Find where the given text appears and provide that cell's center as [X, Y] coordinate. 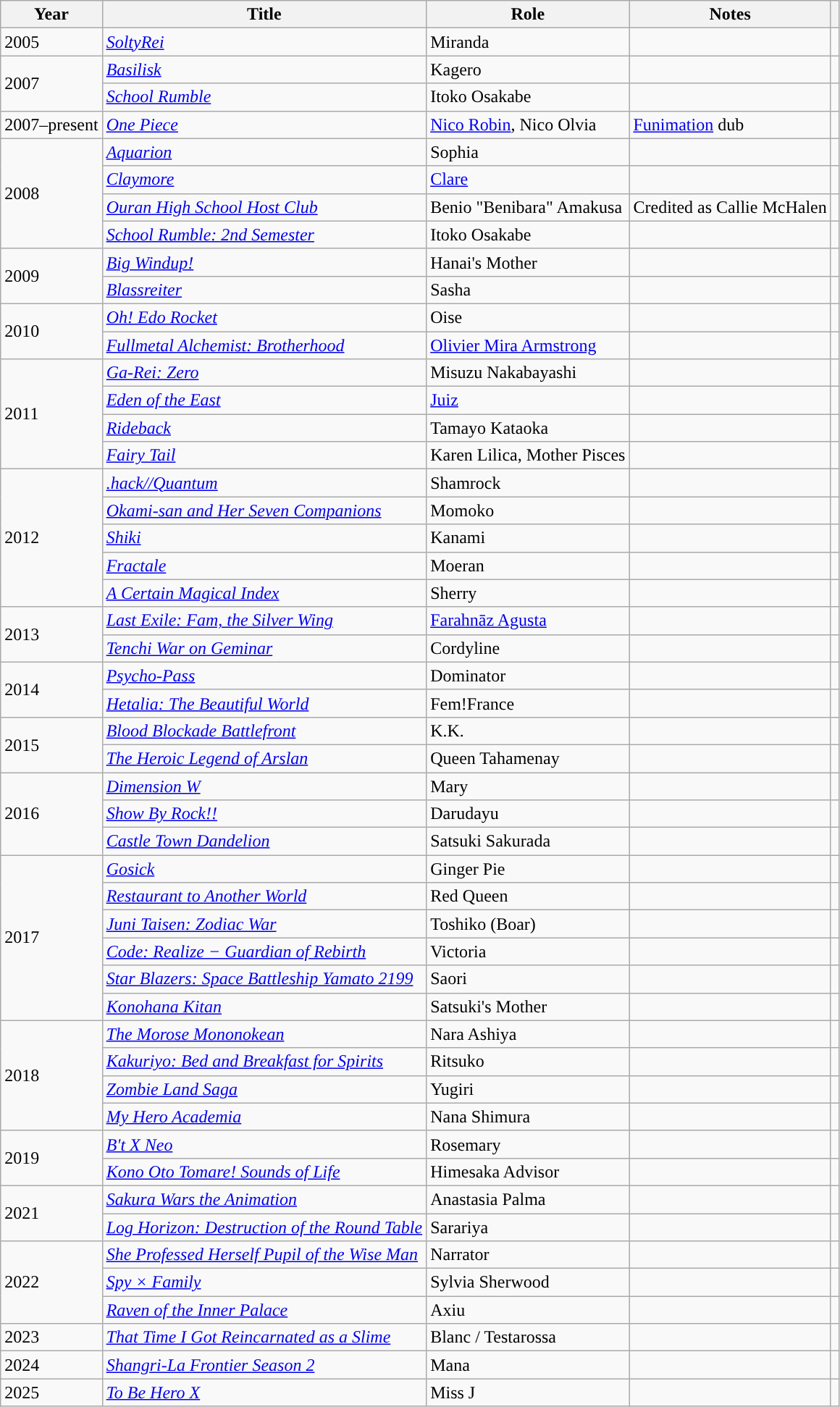
Kono Oto Tomare! Sounds of Life [264, 1172]
A Certain Magical Index [264, 593]
Fractale [264, 566]
My Hero Academia [264, 1117]
Shamrock [528, 483]
Juiz [528, 400]
Miss J [528, 1393]
The Morose Mononokean [264, 1034]
Basilisk [264, 70]
Funimation dub [730, 125]
Farahnāz Agusta [528, 621]
Kagero [528, 70]
Nico Robin, Nico Olvia [528, 125]
Rosemary [528, 1144]
Anastasia Palma [528, 1199]
Karen Lilica, Mother Pisces [528, 455]
2022 [51, 1282]
2018 [51, 1075]
2017 [51, 938]
Benio "Benibara" Amakusa [528, 207]
Shangri-La Frontier Season 2 [264, 1365]
K.K. [528, 731]
Big Windup! [264, 262]
Blood Blockade Battlefront [264, 731]
Ouran High School Host Club [264, 207]
2016 [51, 813]
Dominator [528, 676]
Mana [528, 1365]
Rideback [264, 428]
SoltyRei [264, 42]
She Professed Herself Pupil of the Wise Man [264, 1255]
Castle Town Dandelion [264, 841]
Oh! Edo Rocket [264, 317]
Narrator [528, 1255]
Misuzu Nakabayashi [528, 373]
Axiu [528, 1310]
Dimension W [264, 786]
Mary [528, 786]
Tamayo Kataoka [528, 428]
Okami-san and Her Seven Companions [264, 511]
One Piece [264, 125]
Blassreiter [264, 290]
Sarariya [528, 1227]
Nara Ashiya [528, 1034]
2008 [51, 193]
2010 [51, 331]
Kakuriyo: Bed and Breakfast for Spirits [264, 1062]
Oise [528, 317]
That Time I Got Reincarnated as a Slime [264, 1337]
School Rumble: 2nd Semester [264, 235]
Show By Rock!! [264, 814]
Fullmetal Alchemist: Brotherhood [264, 345]
Saori [528, 979]
Tenchi War on Geminar [264, 648]
B't X Neo [264, 1144]
Fairy Tail [264, 455]
Eden of the East [264, 400]
Code: Realize − Guardian of Rebirth [264, 952]
Fem!France [528, 703]
2025 [51, 1393]
2011 [51, 414]
2019 [51, 1158]
2024 [51, 1365]
Restaurant to Another World [264, 896]
Red Queen [528, 896]
Sakura Wars the Animation [264, 1199]
Darudayu [528, 814]
2013 [51, 634]
Psycho-Pass [264, 676]
2005 [51, 42]
Clare [528, 180]
.hack//Quantum [264, 483]
Satsuki's Mother [528, 1007]
Olivier Mira Armstrong [528, 345]
2007–present [51, 125]
Toshiko (Boar) [528, 924]
Log Horizon: Destruction of the Round Table [264, 1227]
Sophia [528, 152]
Juni Taisen: Zodiac War [264, 924]
Ga-Rei: Zero [264, 373]
Ginger Pie [528, 869]
Credited as Callie McHalen [730, 207]
Hetalia: The Beautiful World [264, 703]
Moeran [528, 566]
Last Exile: Fam, the Silver Wing [264, 621]
Satsuki Sakurada [528, 841]
Nana Shimura [528, 1117]
Sasha [528, 290]
Cordyline [528, 648]
Star Blazers: Space Battleship Yamato 2199 [264, 979]
2014 [51, 689]
Momoko [528, 511]
Claymore [264, 180]
Gosick [264, 869]
Notes [730, 14]
Ritsuko [528, 1062]
Role [528, 14]
Hanai's Mother [528, 262]
2012 [51, 538]
Blanc / Testarossa [528, 1337]
Victoria [528, 952]
Kanami [528, 538]
Zombie Land Saga [264, 1089]
Sherry [528, 593]
School Rumble [264, 97]
Title [264, 14]
Queen Tahamenay [528, 758]
To Be Hero X [264, 1393]
Miranda [528, 42]
Konohana Kitan [264, 1007]
Raven of the Inner Palace [264, 1310]
Sylvia Sherwood [528, 1282]
Himesaka Advisor [528, 1172]
2021 [51, 1213]
Shiki [264, 538]
Spy × Family [264, 1282]
Aquarion [264, 152]
2009 [51, 276]
2007 [51, 83]
Yugiri [528, 1089]
2023 [51, 1337]
Year [51, 14]
2015 [51, 744]
The Heroic Legend of Arslan [264, 758]
